Scan for the cell matching the given text and deliver its [X, Y] coordinate at center. 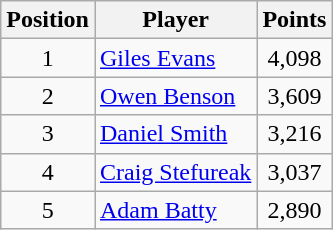
3,037 [294, 172]
3 [48, 134]
Position [48, 20]
3,216 [294, 134]
Giles Evans [175, 58]
Daniel Smith [175, 134]
Craig Stefureak [175, 172]
2 [48, 96]
Points [294, 20]
Player [175, 20]
4 [48, 172]
3,609 [294, 96]
2,890 [294, 210]
1 [48, 58]
Owen Benson [175, 96]
Adam Batty [175, 210]
4,098 [294, 58]
5 [48, 210]
